Detect which cell encompasses the target text, then output its [x, y] center coordinate. 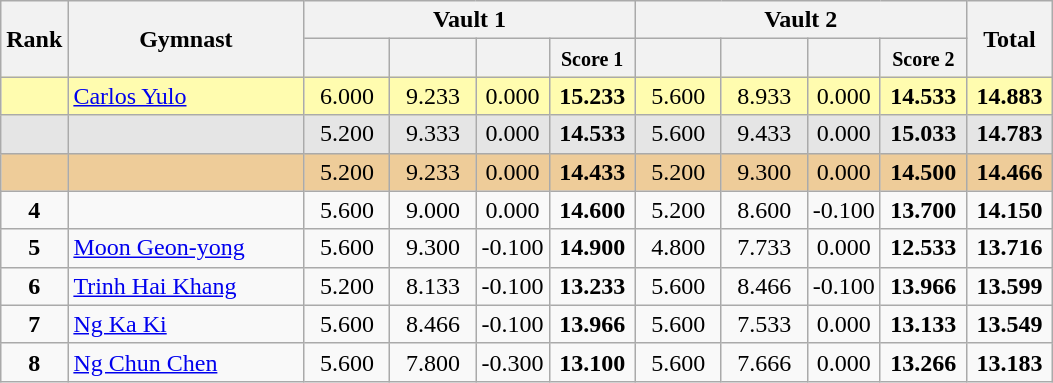
6.000 [347, 96]
5 [34, 248]
Vault 1 [470, 20]
4 [34, 210]
14.466 [1009, 172]
9.433 [764, 134]
14.500 [923, 172]
7.800 [433, 362]
13.549 [1009, 324]
13.100 [592, 362]
7 [34, 324]
7.733 [764, 248]
4.800 [678, 248]
Rank [34, 39]
15.233 [592, 96]
6 [34, 286]
13.700 [923, 210]
Moon Geon-yong [186, 248]
13.716 [1009, 248]
14.883 [1009, 96]
15.033 [923, 134]
13.233 [592, 286]
8 [34, 362]
Vault 2 [800, 20]
12.533 [923, 248]
8.600 [764, 210]
14.600 [592, 210]
Total [1009, 39]
Ng Chun Chen [186, 362]
9.000 [433, 210]
Score 1 [592, 58]
Gymnast [186, 39]
7.533 [764, 324]
14.433 [592, 172]
Carlos Yulo [186, 96]
13.599 [1009, 286]
13.183 [1009, 362]
-0.300 [512, 362]
8.933 [764, 96]
Ng Ka Ki [186, 324]
Trinh Hai Khang [186, 286]
13.133 [923, 324]
8.133 [433, 286]
9.333 [433, 134]
7.666 [764, 362]
13.266 [923, 362]
14.783 [1009, 134]
14.150 [1009, 210]
14.900 [592, 248]
Score 2 [923, 58]
